Provide the (X, Y) coordinate of the cell's center where the given text is located.  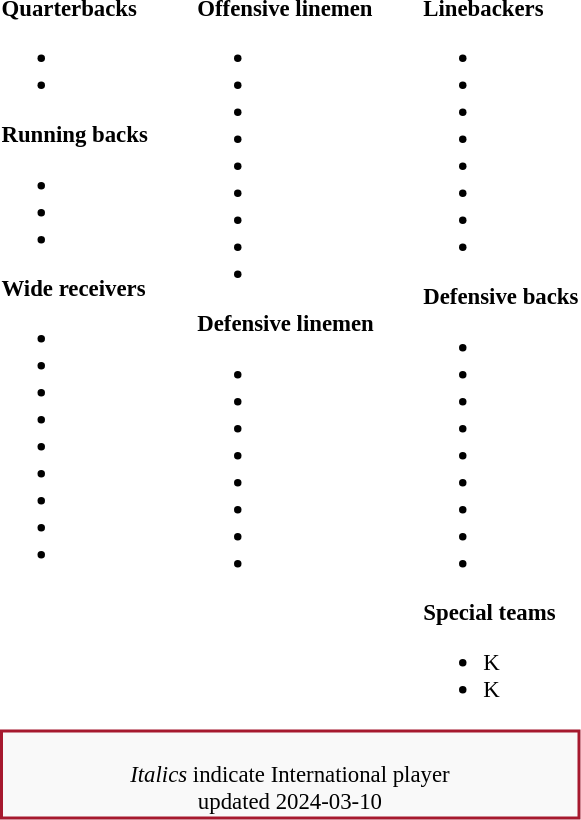
Italics indicate International player updated 2024-03-10 (290, 775)
